Extract the (x, y) coordinate from the center of the cell holding the provided text.  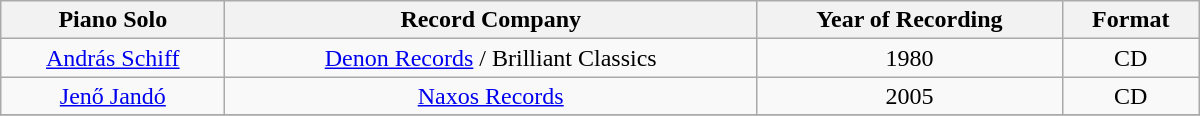
Jenő Jandó (113, 96)
1980 (910, 58)
2005 (910, 96)
Denon Records / Brilliant Classics (491, 58)
Piano Solo (113, 20)
András Schiff (113, 58)
Naxos Records (491, 96)
Format (1130, 20)
Record Company (491, 20)
Year of Recording (910, 20)
